Extract the (X, Y) coordinate from the center of the cell holding the provided text.  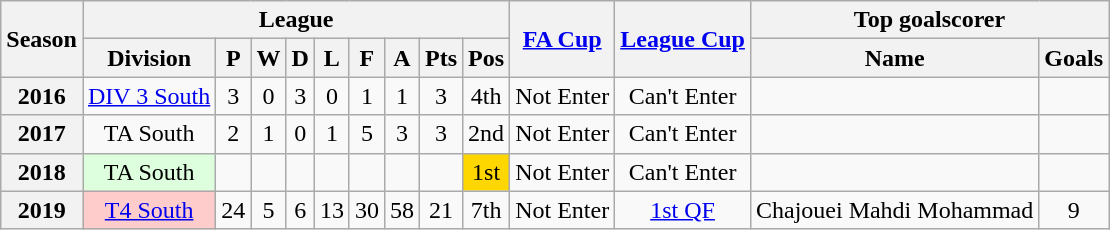
L (332, 58)
Division (148, 58)
13 (332, 210)
2018 (42, 172)
7th (486, 210)
P (234, 58)
21 (442, 210)
Season (42, 39)
Pos (486, 58)
2016 (42, 96)
6 (300, 210)
D (300, 58)
2017 (42, 134)
1st QF (683, 210)
24 (234, 210)
Chajouei Mahdi Mohammad (894, 210)
9 (1074, 210)
Top goalscorer (929, 20)
Name (894, 58)
2 (234, 134)
DIV 3 South (148, 96)
4th (486, 96)
1st (486, 172)
F (366, 58)
30 (366, 210)
Goals (1074, 58)
FA Cup (562, 39)
A (402, 58)
Pts (442, 58)
W (268, 58)
58 (402, 210)
2019 (42, 210)
League (296, 20)
2nd (486, 134)
League Cup (683, 39)
T4 South (148, 210)
